Find where the given text appears and provide that cell's center as [X, Y] coordinate. 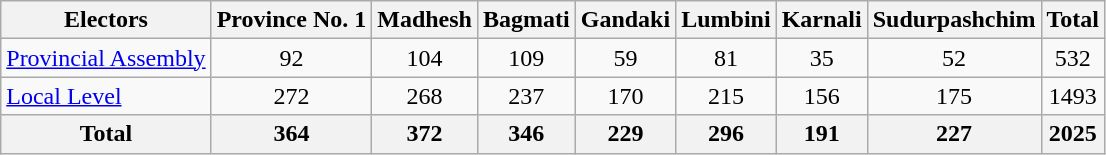
296 [726, 134]
215 [726, 96]
Karnali [822, 20]
Province No. 1 [292, 20]
109 [526, 58]
227 [954, 134]
92 [292, 58]
Gandaki [625, 20]
Local Level [106, 96]
Bagmati [526, 20]
2025 [1073, 134]
1493 [1073, 96]
175 [954, 96]
346 [526, 134]
Sudurpashchim [954, 20]
229 [625, 134]
52 [954, 58]
35 [822, 58]
268 [425, 96]
191 [822, 134]
156 [822, 96]
Lumbini [726, 20]
59 [625, 58]
81 [726, 58]
237 [526, 96]
Provincial Assembly [106, 58]
Madhesh [425, 20]
532 [1073, 58]
372 [425, 134]
104 [425, 58]
364 [292, 134]
Electors [106, 20]
272 [292, 96]
170 [625, 96]
